Locate the cell with the specified text and output its (x, y) center coordinate. 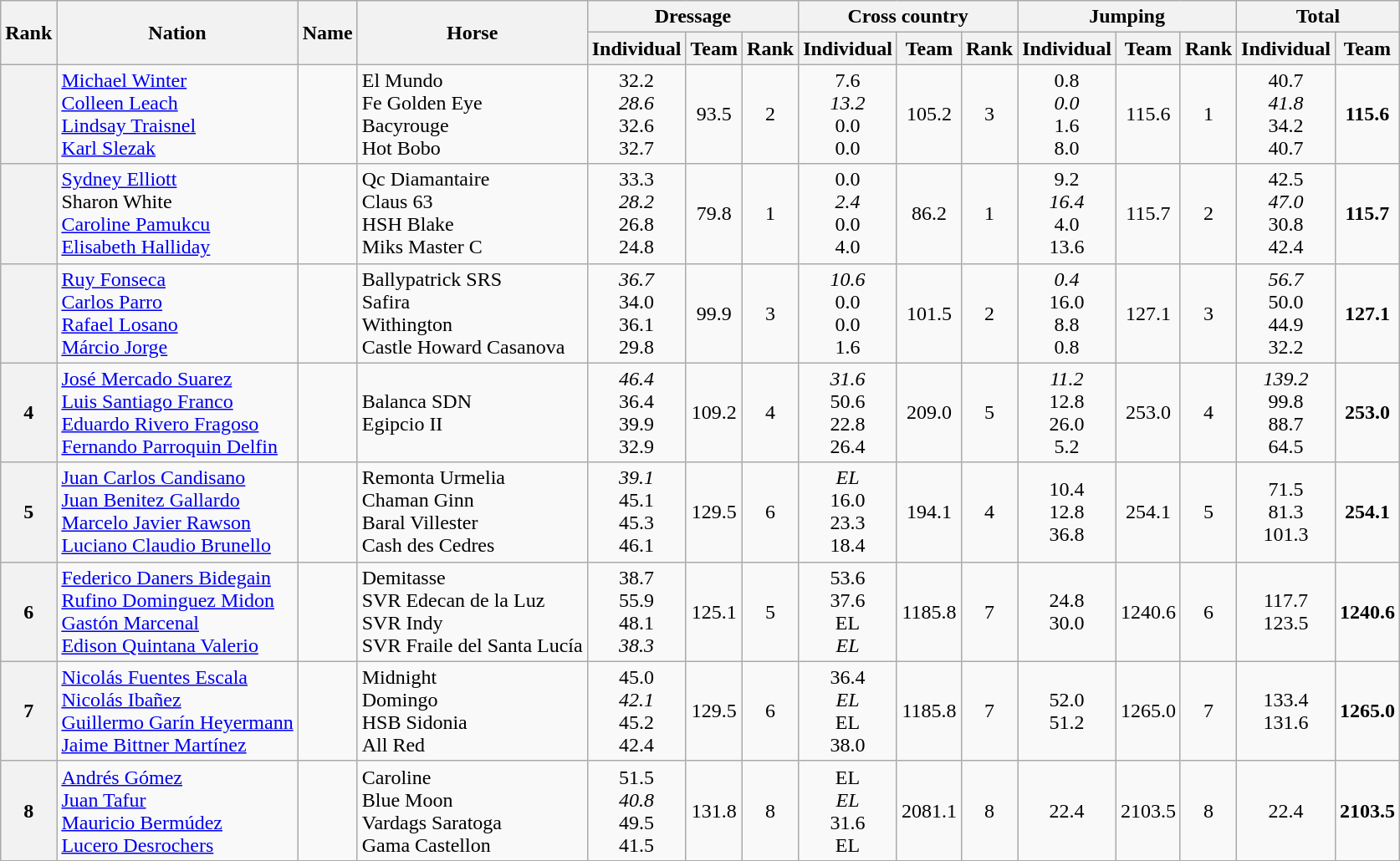
139.299.888.764.5 (1286, 413)
El MundoFe Golden EyeBacyrougeHot Bobo (472, 114)
93.5 (714, 114)
Dressage (692, 17)
79.8 (714, 214)
10.412.836.8 (1067, 512)
Total (1318, 17)
DemitasseSVR Edecan de la LuzSVR IndySVR Fraile del Santa Lucía (472, 612)
46.436.439.932.9 (636, 413)
Horse (472, 33)
Federico Daners BidegainRufino Dominguez MidonGastón MarcenalEdison Quintana Valerio (177, 612)
133.4131.6 (1286, 711)
Nation (177, 33)
101.5 (928, 313)
Ballypatrick SRSSafiraWithingtonCastle Howard Casanova (472, 313)
Remonta UrmeliaChaman GinnBaral VillesterCash des Cedres (472, 512)
36.734.036.129.8 (636, 313)
31.650.622.826.4 (848, 413)
71.581.3101.3 (1286, 512)
0.02.40.04.0 (848, 214)
38.755.948.138.3 (636, 612)
CarolineBlue MoonVardags SaratogaGama Castellon (472, 811)
0.416.08.80.8 (1067, 313)
109.2 (714, 413)
ELEL31.6EL (848, 811)
86.2 (928, 214)
209.0 (928, 413)
36.4ELEL38.0 (848, 711)
9.216.44.013.6 (1067, 214)
33.328.226.824.8 (636, 214)
194.1 (928, 512)
45.042.145.242.4 (636, 711)
José Mercado SuarezLuis Santiago FrancoEduardo Rivero FragosoFernando Parroquin Delfin (177, 413)
10.60.00.01.6 (848, 313)
39.145.145.346.1 (636, 512)
42.547.030.842.4 (1286, 214)
131.8 (714, 811)
53.637.6ELEL (848, 612)
24.830.0 (1067, 612)
Qc DiamantaireClaus 63HSH BlakeMiks Master C (472, 214)
Andrés GómezJuan TafurMauricio BermúdezLucero Desrochers (177, 811)
Michael WinterColleen LeachLindsay TraisnelKarl Slezak (177, 114)
51.540.849.541.5 (636, 811)
Ruy FonsecaCarlos ParroRafael LosanoMárcio Jorge (177, 313)
MidnightDomingoHSB SidoniaAll Red (472, 711)
Name (328, 33)
0.80.01.68.0 (1067, 114)
Sydney ElliottSharon WhiteCaroline PamukcuElisabeth Halliday (177, 214)
Cross country (908, 17)
125.1 (714, 612)
7.613.20.00.0 (848, 114)
Nicolás Fuentes EscalaNicolás IbañezGuillermo Garín HeyermannJaime Bittner Martínez (177, 711)
Juan Carlos CandisanoJuan Benitez GallardoMarcelo Javier RawsonLuciano Claudio Brunello (177, 512)
EL16.023.318.4 (848, 512)
117.7123.5 (1286, 612)
56.750.044.932.2 (1286, 313)
52.051.2 (1067, 711)
40.741.834.240.7 (1286, 114)
105.2 (928, 114)
2081.1 (928, 811)
Jumping (1127, 17)
Balanca SDNEgipcio II (472, 413)
99.9 (714, 313)
11.212.826.05.2 (1067, 413)
32.228.632.632.7 (636, 114)
